Return [X, Y] of the center of cell containing provided text 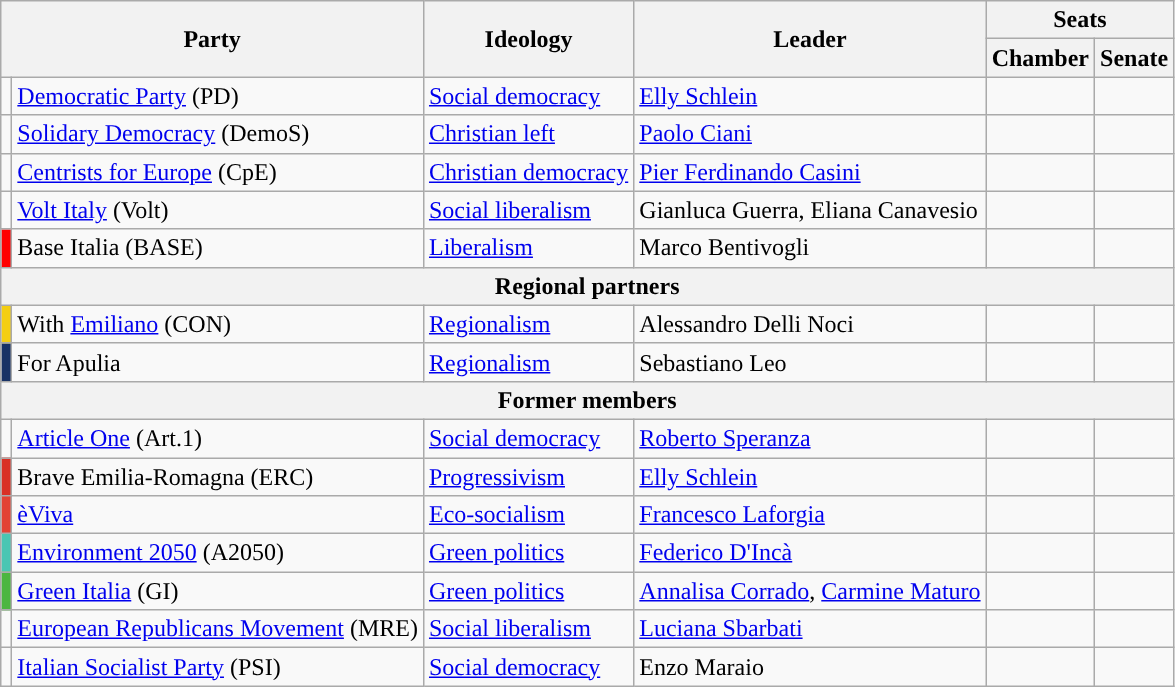
Seats [1080, 20]
Pier Ferdinando Casini [810, 172]
Environment 2050 (A2050) [218, 553]
Base Italia (BASE) [218, 248]
Article One (Art.1) [218, 438]
Brave Emilia-Romagna (ERC) [218, 477]
Marco Bentivogli [810, 248]
Christian democracy [528, 172]
Enzo Maraio [810, 667]
Party [212, 39]
Roberto Speranza [810, 438]
Sebastiano Leo [810, 362]
Ideology [528, 39]
Federico D'Incà [810, 553]
Solidary Democracy (DemoS) [218, 134]
Regional partners [588, 286]
Centrists for Europe (CpE) [218, 172]
For Apulia [218, 362]
Luciana Sbarbati [810, 629]
With Emiliano (CON) [218, 324]
Francesco Laforgia [810, 515]
Green Italia (GI) [218, 591]
Progressivism [528, 477]
Democratic Party (PD) [218, 96]
Christian left [528, 134]
Chamber [1040, 58]
Volt Italy (Volt) [218, 210]
Liberalism [528, 248]
èViva [218, 515]
Eco-socialism [528, 515]
Italian Socialist Party (PSI) [218, 667]
Senate [1134, 58]
Former members [588, 400]
Alessandro Delli Noci [810, 324]
Gianluca Guerra, Eliana Canavesio [810, 210]
Annalisa Corrado, Carmine Maturo [810, 591]
Paolo Ciani [810, 134]
Leader [810, 39]
European Republicans Movement (MRE) [218, 629]
